Provide the (X, Y) coordinate of the cell's center where the given text is located.  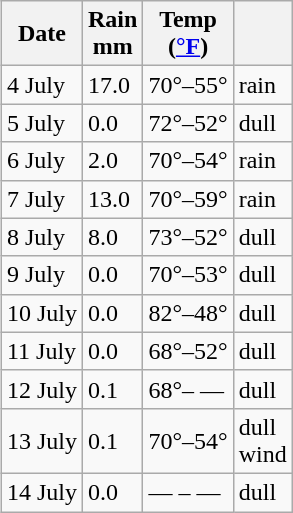
Rainmm (113, 34)
68°– — (188, 389)
— – — (188, 492)
7 July (42, 199)
4 July (42, 85)
8.0 (113, 237)
82°–48° (188, 313)
68°–52° (188, 351)
13.0 (113, 199)
8 July (42, 237)
70°–55° (188, 85)
72°–52° (188, 123)
Temp(°F) (188, 34)
70°–59° (188, 199)
70°–53° (188, 275)
5 July (42, 123)
13 July (42, 440)
73°–52° (188, 237)
12 July (42, 389)
9 July (42, 275)
Date (42, 34)
6 July (42, 161)
17.0 (113, 85)
10 July (42, 313)
dullwind (262, 440)
2.0 (113, 161)
11 July (42, 351)
14 July (42, 492)
